For the text-containing cell, return its midpoint in [x, y] coordinate format. 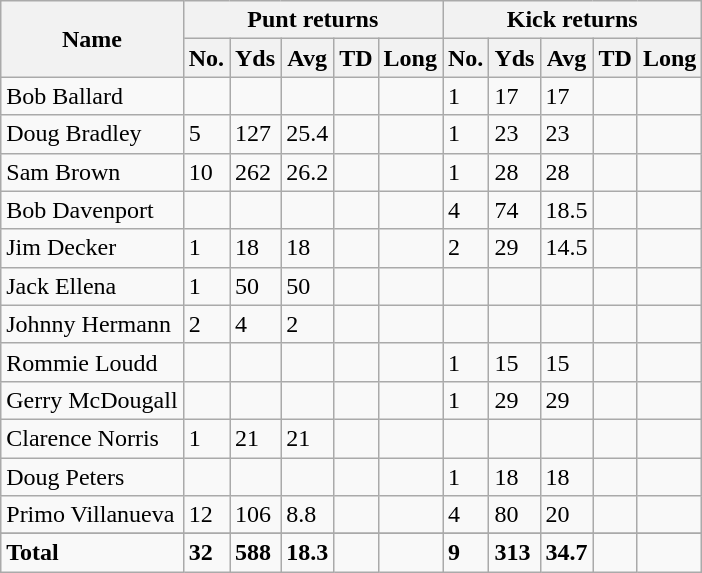
Doug Peters [92, 477]
Name [92, 39]
5 [206, 134]
Total [92, 553]
127 [256, 134]
74 [514, 210]
18.3 [308, 553]
10 [206, 172]
Clarence Norris [92, 438]
588 [256, 553]
Johnny Hermann [92, 324]
313 [514, 553]
Primo Villanueva [92, 515]
Gerry McDougall [92, 400]
26.2 [308, 172]
18.5 [566, 210]
9 [465, 553]
Bob Ballard [92, 96]
Jack Ellena [92, 286]
106 [256, 515]
8.8 [308, 515]
Sam Brown [92, 172]
14.5 [566, 248]
20 [566, 515]
262 [256, 172]
32 [206, 553]
Kick returns [572, 20]
Doug Bradley [92, 134]
Jim Decker [92, 248]
12 [206, 515]
Punt returns [312, 20]
Rommie Loudd [92, 362]
25.4 [308, 134]
80 [514, 515]
Bob Davenport [92, 210]
34.7 [566, 553]
